Scan for the cell matching the given text and deliver its (x, y) coordinate at center. 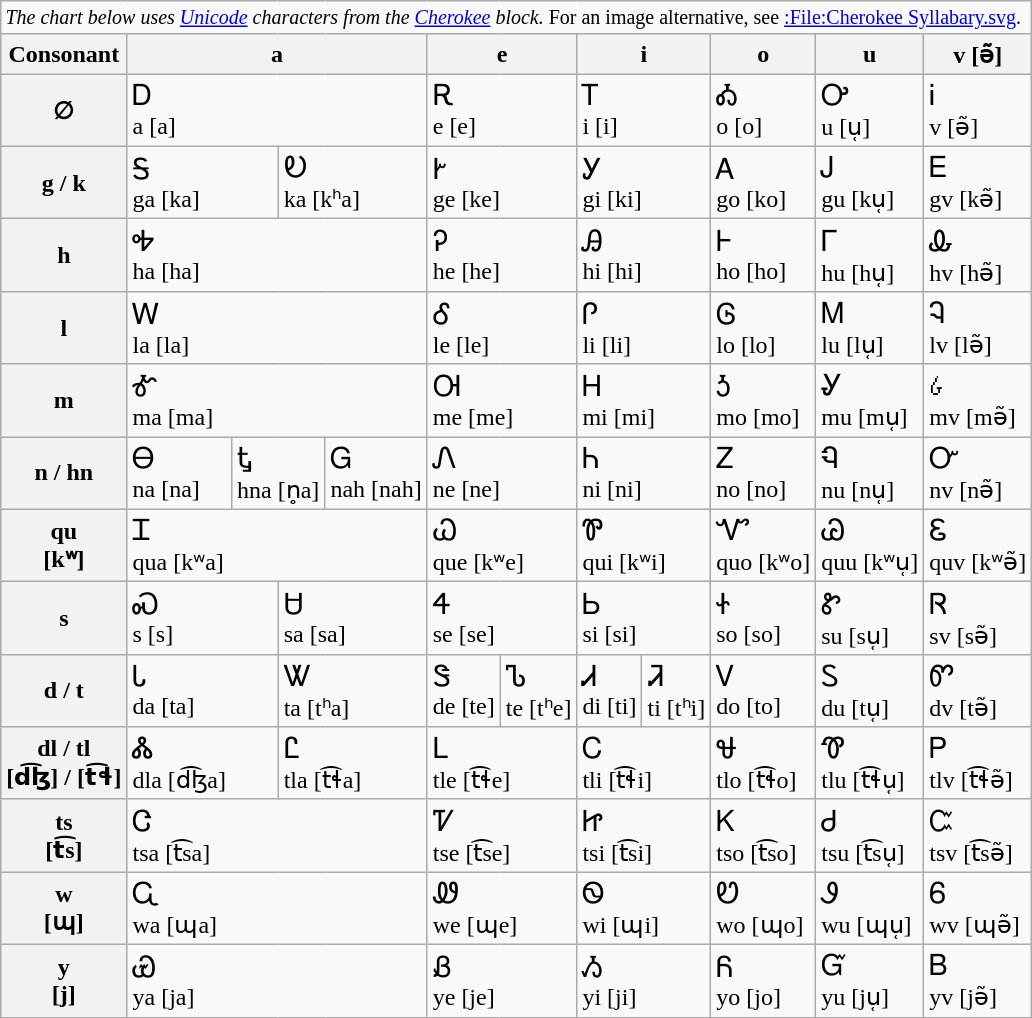
Ꮔnu [nu̜] (870, 474)
Ꮦte [tʰe] (538, 690)
m (64, 400)
Ꭾhe [he] (502, 256)
Ꮮtle [t͡ɬe] (502, 764)
Ꭷka [kʰa] (352, 182)
Ꮾwv [ɰə̃] (978, 908)
Ꮠso [so] (764, 618)
The chart below uses Unicode characters from the Cherokee block. For an image alternative, see :File:Cherokee Syllabary.svg. (516, 18)
Ꮳtsa [t͡sa] (277, 836)
s (64, 618)
Ꮐnah [nah] (376, 474)
Ꮟsi [si] (644, 618)
Ꮀho [ho] (764, 256)
Ꮷtsu [t͡su̜] (870, 836)
o (764, 54)
Ꮛquv [kʷə̃] (978, 546)
Ꭼgv [kə̃] (978, 182)
Ꮘqui [kʷi] (644, 546)
Ꮹwa [ɰa] (277, 908)
Ꮖqua [kʷa] (277, 546)
Ꮕnv [nə̃] (978, 474)
Ꮂhv [hə̃] (978, 256)
Consonant (64, 54)
Ꮊme [me] (502, 400)
Ꭲi [i] (644, 110)
d / t (64, 690)
Ꮑne [ne] (502, 474)
Ꮯtli [t͡ɬi] (644, 764)
Ꮇlu [lu̜] (870, 328)
ts[t͡s] (64, 836)
Ꮃla [la] (277, 328)
Ꮎna [na] (180, 474)
Ꮒni [ni] (644, 474)
Ꮍmu [mu̜] (870, 400)
Ᏺyo [jo] (764, 982)
Ꮋmi [mi] (644, 400)
∅ (64, 110)
n / hn (64, 474)
Ꭺgo [ko] (764, 182)
Ꭻgu [ku̜] (870, 182)
Ꮗque [kʷe] (502, 546)
Ꭰa [a] (277, 110)
l (64, 328)
Ᏸye [je] (502, 982)
Ꭿhi [hi] (644, 256)
qu[kʷ] (64, 546)
Ꮫdv [tə̃] (978, 690)
dl / tl[d͡ɮ] / [t͡ɬ] (64, 764)
Ꮢsv [sə̃] (978, 618)
Ꮞse [se] (502, 618)
Ꭶga [ka] (202, 182)
Ꮙquo [kʷo] (764, 546)
v [ə̃] (978, 54)
Ꮼwo [ɰo] (764, 908)
Ꮚquu [kʷu̜] (870, 546)
Ꮥde [te] (464, 690)
Ᏻyu [ju̜] (870, 982)
Ꮣda [ta] (202, 690)
Ꮽwu [ɰu̜] (870, 908)
Ꭴu [u̜] (870, 110)
y[j] (64, 982)
Ꮿya [ja] (277, 982)
Ꮄle [le] (502, 328)
a (277, 54)
Ꭸge [ke] (502, 182)
Ꮏhna [n̥a] (278, 474)
Ꮲtlv [t͡ɬə̃] (978, 764)
Ᏹyi [ji] (644, 982)
Ꮱtlu [t͡ɬu̜] (870, 764)
Ꮝs [s] (202, 618)
Ꭹgi [ki] (644, 182)
Ꮺwe [ɰe] (502, 908)
Ꮈlv [lə̃] (978, 328)
Ᏽmv [mə̃] (978, 400)
Ꮅli [li] (644, 328)
g / k (64, 182)
Ꮩdo [to] (764, 690)
Ꮆlo [lo] (764, 328)
Ꮓno [no] (764, 474)
Ꭽha [ha] (277, 256)
w[ɰ] (64, 908)
u (870, 54)
Ᏼyv [jə̃] (978, 982)
h (64, 256)
Ꮌmo [mo] (764, 400)
Ꮸtsv [t͡sə̃] (978, 836)
Ꮉma [ma] (277, 400)
e (502, 54)
i (644, 54)
Ꭵv [ə̃] (978, 110)
Ꮧdi [ti] (610, 690)
Ꮁhu [hu̜] (870, 256)
Ꭳo [o] (764, 110)
Ꮭtla [t͡ɬa] (352, 764)
Ꮰtlo [t͡ɬo] (764, 764)
Ꮡsu [su̜] (870, 618)
Ꭱe [e] (502, 110)
Ꮻwi [ɰi] (644, 908)
Ꮴtse [t͡se] (502, 836)
Ꮪdu [tu̜] (870, 690)
Ꮵtsi [t͡si] (644, 836)
Ꮨti [tʰi] (676, 690)
Ꮬdla [d͡ɮa] (202, 764)
Ꮤta [tʰa] (352, 690)
Ꮜsa [sa] (352, 618)
Ꮶtso [t͡so] (764, 836)
